Search for the cell housing the specified text and yield its (x, y) center coordinate. 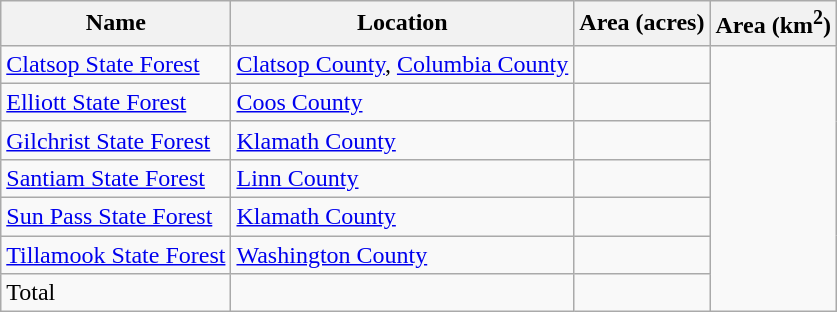
Area (acres) (642, 24)
Name (116, 24)
Elliott State Forest (116, 102)
Gilchrist State Forest (116, 140)
Linn County (402, 178)
Washington County (402, 255)
Coos County (402, 102)
Clatsop State Forest (116, 64)
Sun Pass State Forest (116, 217)
Total (116, 293)
Santiam State Forest (116, 178)
Clatsop County, Columbia County (402, 64)
Area (km2) (774, 24)
Location (402, 24)
Tillamook State Forest (116, 255)
